Capture the cell that displays the provided text and extract its (X, Y) central coordinate. 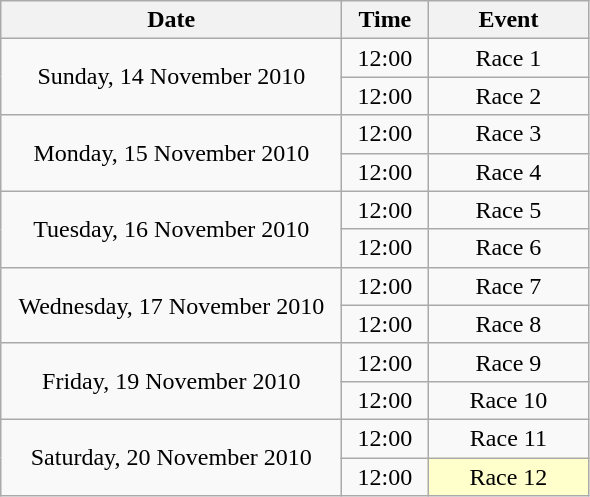
Race 11 (508, 438)
Race 12 (508, 477)
Sunday, 14 November 2010 (172, 77)
Event (508, 20)
Time (385, 20)
Monday, 15 November 2010 (172, 153)
Race 7 (508, 286)
Race 5 (508, 210)
Race 9 (508, 362)
Friday, 19 November 2010 (172, 381)
Wednesday, 17 November 2010 (172, 305)
Date (172, 20)
Race 6 (508, 248)
Race 3 (508, 134)
Race 8 (508, 324)
Race 4 (508, 172)
Saturday, 20 November 2010 (172, 457)
Tuesday, 16 November 2010 (172, 229)
Race 2 (508, 96)
Race 1 (508, 58)
Race 10 (508, 400)
